Identify which cell holds the provided text, then report its [X, Y] central coordinate. 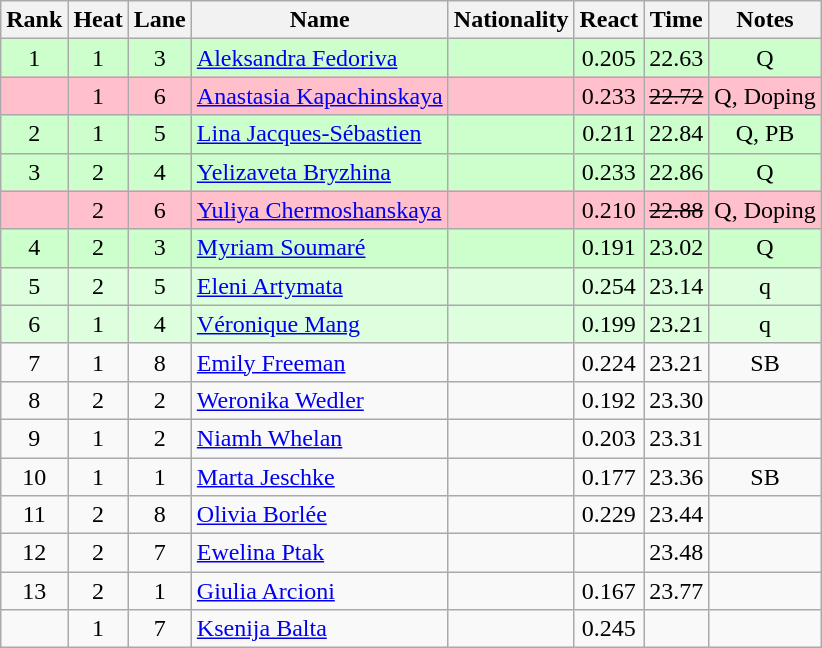
12 [34, 553]
22.88 [676, 210]
23.14 [676, 286]
0.199 [609, 324]
0.177 [609, 477]
Ewelina Ptak [320, 553]
Myriam Soumaré [320, 248]
Giulia Arcioni [320, 591]
0.211 [609, 134]
Time [676, 20]
23.36 [676, 477]
Heat [98, 20]
Eleni Artymata [320, 286]
22.86 [676, 172]
Notes [765, 20]
11 [34, 515]
Weronika Wedler [320, 400]
Marta Jeschke [320, 477]
Yelizaveta Bryzhina [320, 172]
22.63 [676, 58]
Véronique Mang [320, 324]
23.48 [676, 553]
Ksenija Balta [320, 629]
Emily Freeman [320, 362]
23.44 [676, 515]
0.192 [609, 400]
Q, PB [765, 134]
0.191 [609, 248]
Olivia Borlée [320, 515]
React [609, 20]
0.210 [609, 210]
10 [34, 477]
0.245 [609, 629]
Name [320, 20]
Nationality [511, 20]
23.02 [676, 248]
0.224 [609, 362]
Niamh Whelan [320, 438]
0.167 [609, 591]
0.254 [609, 286]
0.203 [609, 438]
Lina Jacques-Sébastien [320, 134]
0.229 [609, 515]
9 [34, 438]
22.84 [676, 134]
13 [34, 591]
Lane [160, 20]
23.77 [676, 591]
23.31 [676, 438]
Aleksandra Fedoriva [320, 58]
Anastasia Kapachinskaya [320, 96]
0.205 [609, 58]
22.72 [676, 96]
Rank [34, 20]
23.30 [676, 400]
Yuliya Chermoshanskaya [320, 210]
